Identify which cell holds the provided text, then report its (X, Y) central coordinate. 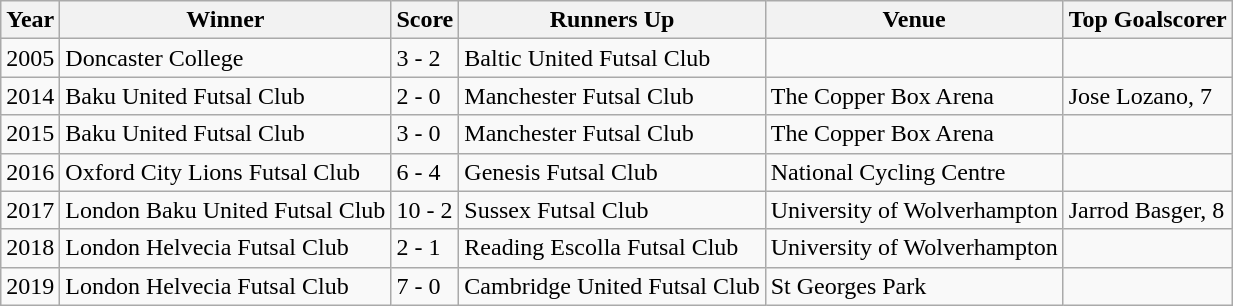
St Georges Park (914, 286)
6 - 4 (425, 172)
Venue (914, 20)
Runners Up (612, 20)
7 - 0 (425, 286)
Jarrod Basger, 8 (1148, 210)
2005 (30, 58)
Doncaster College (226, 58)
10 - 2 (425, 210)
Cambridge United Futsal Club (612, 286)
3 - 0 (425, 134)
2014 (30, 96)
Sussex Futsal Club (612, 210)
Baltic United Futsal Club (612, 58)
Genesis Futsal Club (612, 172)
National Cycling Centre (914, 172)
2017 (30, 210)
Oxford City Lions Futsal Club (226, 172)
Score (425, 20)
2015 (30, 134)
Jose Lozano, 7 (1148, 96)
3 - 2 (425, 58)
2019 (30, 286)
2018 (30, 248)
Top Goalscorer (1148, 20)
2 - 0 (425, 96)
London Baku United Futsal Club (226, 210)
Winner (226, 20)
2 - 1 (425, 248)
Reading Escolla Futsal Club (612, 248)
2016 (30, 172)
Year (30, 20)
